Detect which cell encompasses the target text, then output its (x, y) center coordinate. 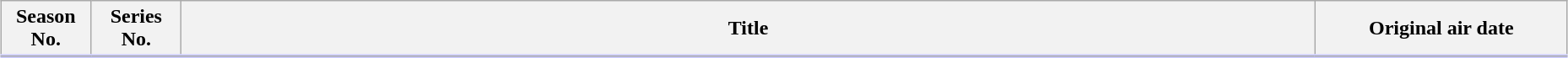
Original air date (1441, 29)
Title (748, 29)
Season No. (46, 29)
Series No. (137, 29)
